From the cell containing the given text, extract its center point as [x, y] coordinate. 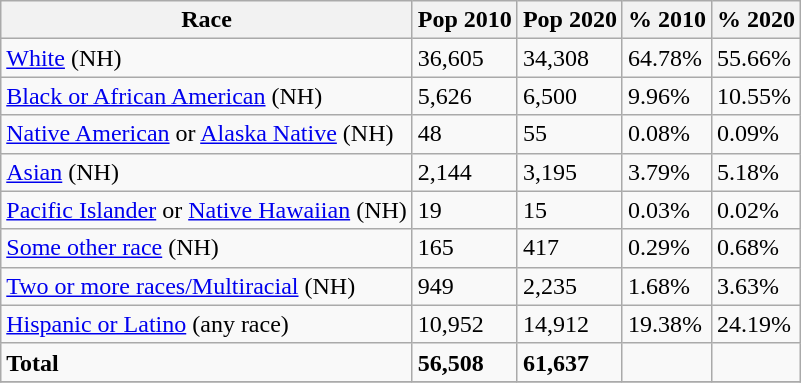
3.79% [666, 172]
Pop 2010 [464, 20]
Race [207, 20]
White (NH) [207, 58]
Asian (NH) [207, 172]
0.29% [666, 248]
1.68% [666, 286]
9.96% [666, 96]
48 [464, 134]
61,637 [570, 362]
56,508 [464, 362]
Hispanic or Latino (any race) [207, 324]
14,912 [570, 324]
Pop 2020 [570, 20]
Native American or Alaska Native (NH) [207, 134]
0.68% [756, 248]
Pacific Islander or Native Hawaiian (NH) [207, 210]
19.38% [666, 324]
6,500 [570, 96]
165 [464, 248]
0.03% [666, 210]
% 2020 [756, 20]
417 [570, 248]
5.18% [756, 172]
55.66% [756, 58]
5,626 [464, 96]
19 [464, 210]
55 [570, 134]
3.63% [756, 286]
Black or African American (NH) [207, 96]
15 [570, 210]
949 [464, 286]
Two or more races/Multiracial (NH) [207, 286]
Some other race (NH) [207, 248]
10.55% [756, 96]
% 2010 [666, 20]
Total [207, 362]
34,308 [570, 58]
0.09% [756, 134]
0.08% [666, 134]
2,144 [464, 172]
36,605 [464, 58]
10,952 [464, 324]
3,195 [570, 172]
2,235 [570, 286]
0.02% [756, 210]
24.19% [756, 324]
64.78% [666, 58]
